Return [x, y] of the center of cell containing provided text 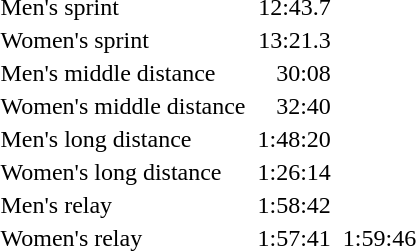
1:48:20 [294, 139]
32:40 [294, 106]
1:26:14 [294, 172]
1:58:42 [294, 205]
13:21.3 [294, 40]
30:08 [294, 73]
